From the cell containing the given text, extract its center point as (X, Y) coordinate. 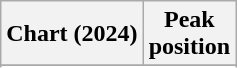
Peakposition (189, 34)
Chart (2024) (72, 34)
